Detect which cell encompasses the target text, then output its (x, y) center coordinate. 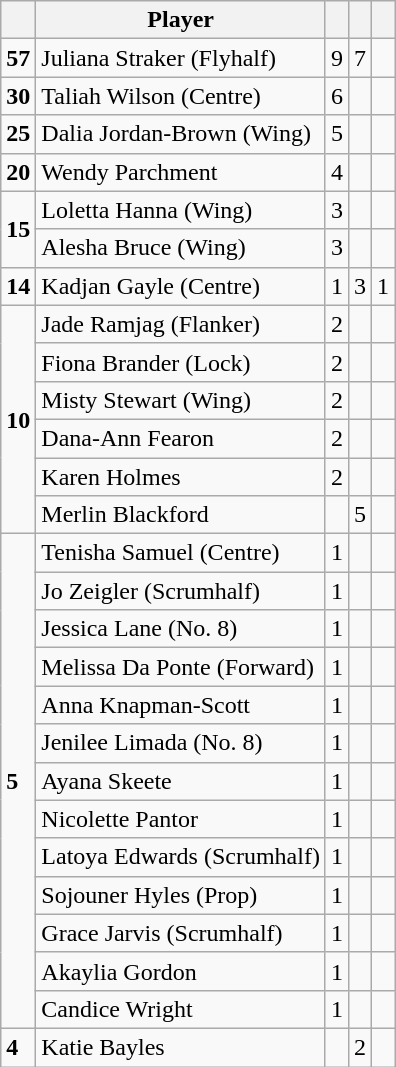
Alesha Bruce (Wing) (181, 248)
Kadjan Gayle (Centre) (181, 286)
Fiona Brander (Lock) (181, 362)
Candice Wright (181, 1009)
Jenilee Limada (No. 8) (181, 743)
Karen Holmes (181, 477)
Latoya Edwards (Scrumhalf) (181, 857)
Akaylia Gordon (181, 971)
Katie Bayles (181, 1047)
Jessica Lane (No. 8) (181, 629)
9 (336, 58)
Player (181, 20)
Juliana Straker (Flyhalf) (181, 58)
Wendy Parchment (181, 172)
15 (18, 229)
57 (18, 58)
Jade Ramjag (Flanker) (181, 324)
Jo Zeigler (Scrumhalf) (181, 591)
Taliah Wilson (Centre) (181, 96)
Dalia Jordan-Brown (Wing) (181, 134)
6 (336, 96)
Loletta Hanna (Wing) (181, 210)
20 (18, 172)
Dana-Ann Fearon (181, 438)
10 (18, 419)
Ayana Skeete (181, 781)
Nicolette Pantor (181, 819)
Sojouner Hyles (Prop) (181, 895)
Anna Knapman-Scott (181, 705)
Merlin Blackford (181, 515)
Misty Stewart (Wing) (181, 400)
14 (18, 286)
7 (360, 58)
25 (18, 134)
Melissa Da Ponte (Forward) (181, 667)
Grace Jarvis (Scrumhalf) (181, 933)
Tenisha Samuel (Centre) (181, 553)
30 (18, 96)
